For the text-containing cell, return its midpoint in [x, y] coordinate format. 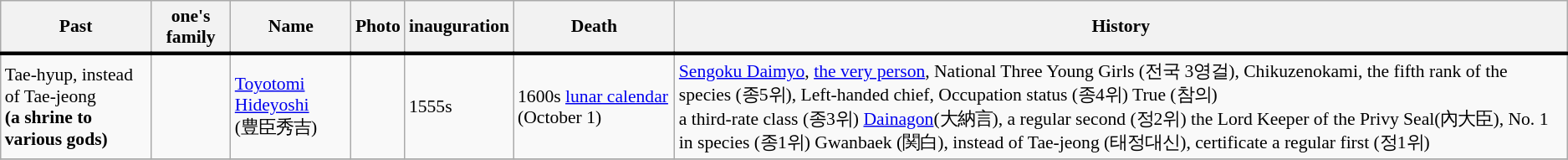
Tae-hyup, instead of Tae-jeong(a shrine to various gods) [76, 106]
1555s [459, 106]
1600s lunar calendar (October 1) [594, 106]
inauguration [459, 27]
Photo [378, 27]
one's family [191, 27]
Toyotomi Hideyoshi(豊臣秀吉) [291, 106]
Past [76, 27]
History [1121, 27]
Name [291, 27]
Death [594, 27]
